Return the (x, y) coordinate for the center point of the cell that contains the specified text.  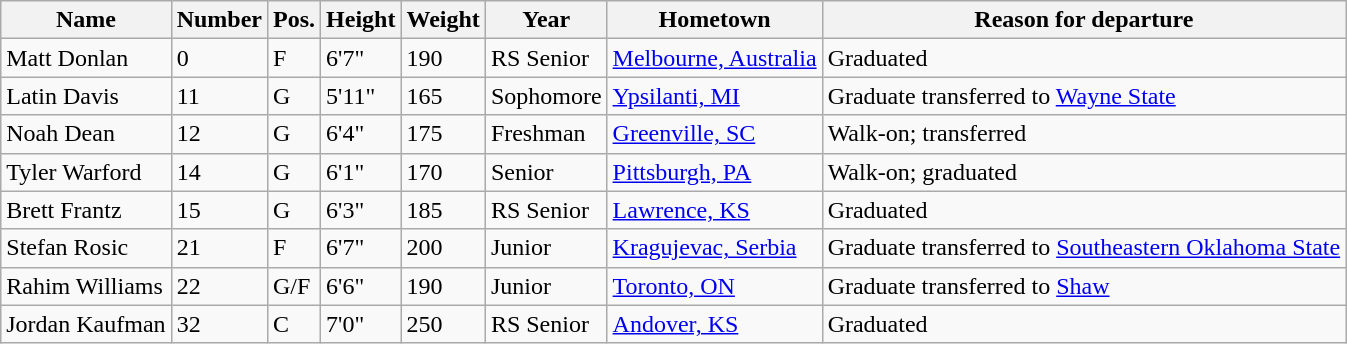
Ypsilanti, MI (714, 96)
Lawrence, KS (714, 210)
6'1" (361, 172)
170 (443, 172)
Freshman (546, 134)
Weight (443, 20)
Noah Dean (86, 134)
5'11" (361, 96)
Graduate transferred to Wayne State (1084, 96)
165 (443, 96)
32 (219, 324)
Andover, KS (714, 324)
6'6" (361, 286)
Reason for departure (1084, 20)
21 (219, 248)
Walk-on; graduated (1084, 172)
Year (546, 20)
22 (219, 286)
Kragujevac, Serbia (714, 248)
11 (219, 96)
Jordan Kaufman (86, 324)
Latin Davis (86, 96)
200 (443, 248)
Melbourne, Australia (714, 58)
Graduate transferred to Southeastern Oklahoma State (1084, 248)
Toronto, ON (714, 286)
6'3" (361, 210)
Name (86, 20)
185 (443, 210)
Sophomore (546, 96)
6'4" (361, 134)
Height (361, 20)
Greenville, SC (714, 134)
Senior (546, 172)
12 (219, 134)
175 (443, 134)
Graduate transferred to Shaw (1084, 286)
250 (443, 324)
Pittsburgh, PA (714, 172)
G/F (294, 286)
Hometown (714, 20)
C (294, 324)
Stefan Rosic (86, 248)
7'0" (361, 324)
Number (219, 20)
Brett Frantz (86, 210)
Matt Donlan (86, 58)
14 (219, 172)
Walk-on; transferred (1084, 134)
0 (219, 58)
15 (219, 210)
Tyler Warford (86, 172)
Rahim Williams (86, 286)
Pos. (294, 20)
